Detect which cell encompasses the target text, then output its [X, Y] center coordinate. 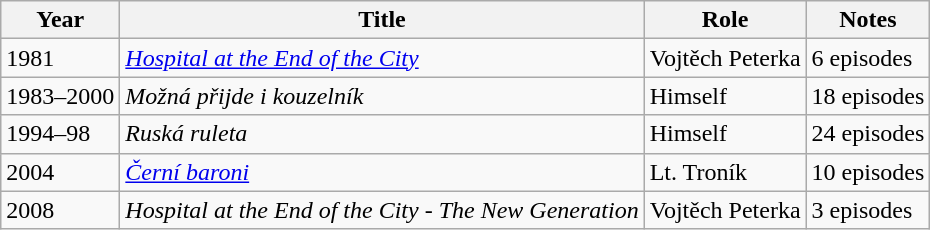
Možná přijde i kouzelník [382, 96]
Year [60, 20]
1994–98 [60, 134]
2004 [60, 172]
3 episodes [868, 210]
2008 [60, 210]
18 episodes [868, 96]
Notes [868, 20]
1983–2000 [60, 96]
6 episodes [868, 58]
Hospital at the End of the City [382, 58]
24 episodes [868, 134]
Černí baroni [382, 172]
Ruská ruleta [382, 134]
Hospital at the End of the City - The New Generation [382, 210]
Role [725, 20]
1981 [60, 58]
Title [382, 20]
Lt. Troník [725, 172]
10 episodes [868, 172]
